Determine the [X, Y] coordinate at the center of the cell enclosing the given text.  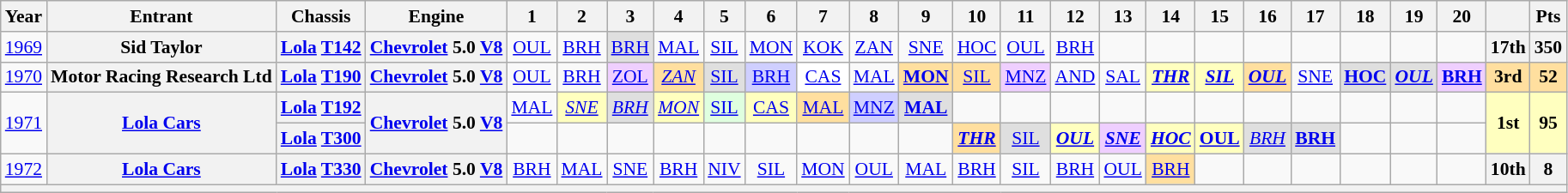
Pts [1549, 16]
SAL [1122, 77]
2 [581, 16]
Entrant [161, 16]
350 [1549, 47]
19 [1413, 16]
3 [630, 16]
Lola T190 [321, 77]
NIV [724, 169]
12 [1075, 16]
1970 [24, 77]
Motor Racing Research Ltd [161, 77]
20 [1462, 16]
52 [1549, 77]
17th [1508, 47]
Lola T142 [321, 47]
ZOL [630, 77]
1 [532, 16]
95 [1549, 124]
3rd [1508, 77]
Lola T300 [321, 139]
1st [1508, 124]
16 [1267, 16]
Lola T330 [321, 169]
Lola T192 [321, 108]
5 [724, 16]
Engine [436, 16]
AND [1075, 77]
1972 [24, 169]
10 [977, 16]
KOK [823, 47]
Year [24, 16]
1969 [24, 47]
18 [1365, 16]
6 [771, 16]
Sid Taylor [161, 47]
4 [678, 16]
15 [1219, 16]
17 [1316, 16]
7 [823, 16]
9 [926, 16]
1971 [24, 124]
10th [1508, 169]
14 [1171, 16]
Chassis [321, 16]
13 [1122, 16]
11 [1025, 16]
